Output the (X, Y) coordinate of the center of the cell containing the given text.  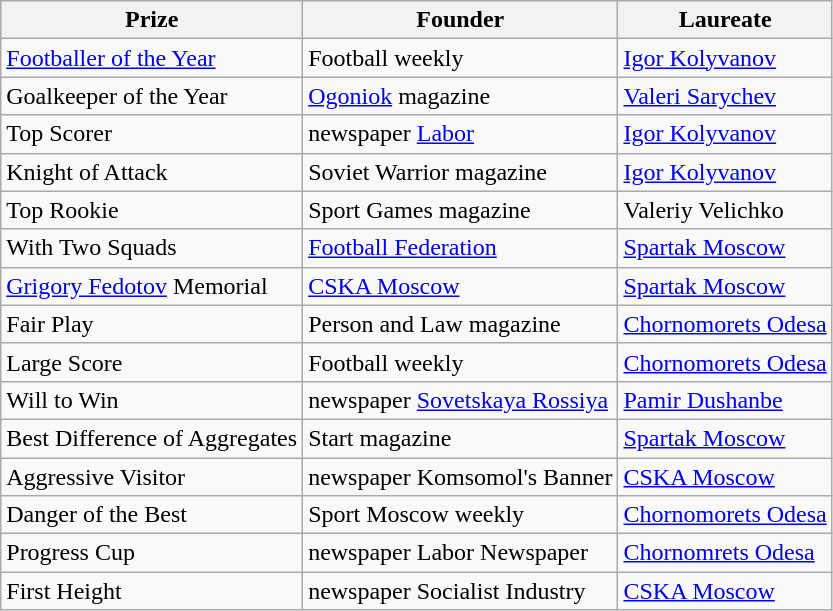
Chornomrets Odesa (725, 553)
newspaper Labor Newspaper (460, 553)
newspaper Komsomol's Banner (460, 477)
newspaper Sovetskaya Rossiya (460, 400)
Person and Law magazine (460, 324)
Will to Win (152, 400)
Top Rookie (152, 210)
newspaper Socialist Industry (460, 591)
Pamir Dushanbe (725, 400)
Goalkeeper of the Year (152, 96)
Sport Moscow weekly (460, 515)
Sport Games magazine (460, 210)
First Height (152, 591)
Large Score (152, 362)
Ogoniok magazine (460, 96)
Prize (152, 20)
With Two Squads (152, 248)
Laureate (725, 20)
Founder (460, 20)
Soviet Warrior magazine (460, 172)
Football Federation (460, 248)
Aggressive Visitor (152, 477)
Valeriy Velichko (725, 210)
Grigory Fedotov Memorial (152, 286)
Start magazine (460, 438)
Progress Cup (152, 553)
Best Difference of Aggregates (152, 438)
Danger of the Best (152, 515)
Fair Play (152, 324)
newspaper Labor (460, 134)
Valeri Sarychev (725, 96)
Knight of Attack (152, 172)
Footballer of the Year (152, 58)
Top Scorer (152, 134)
